Locate the cell with the specified text and output its (x, y) center coordinate. 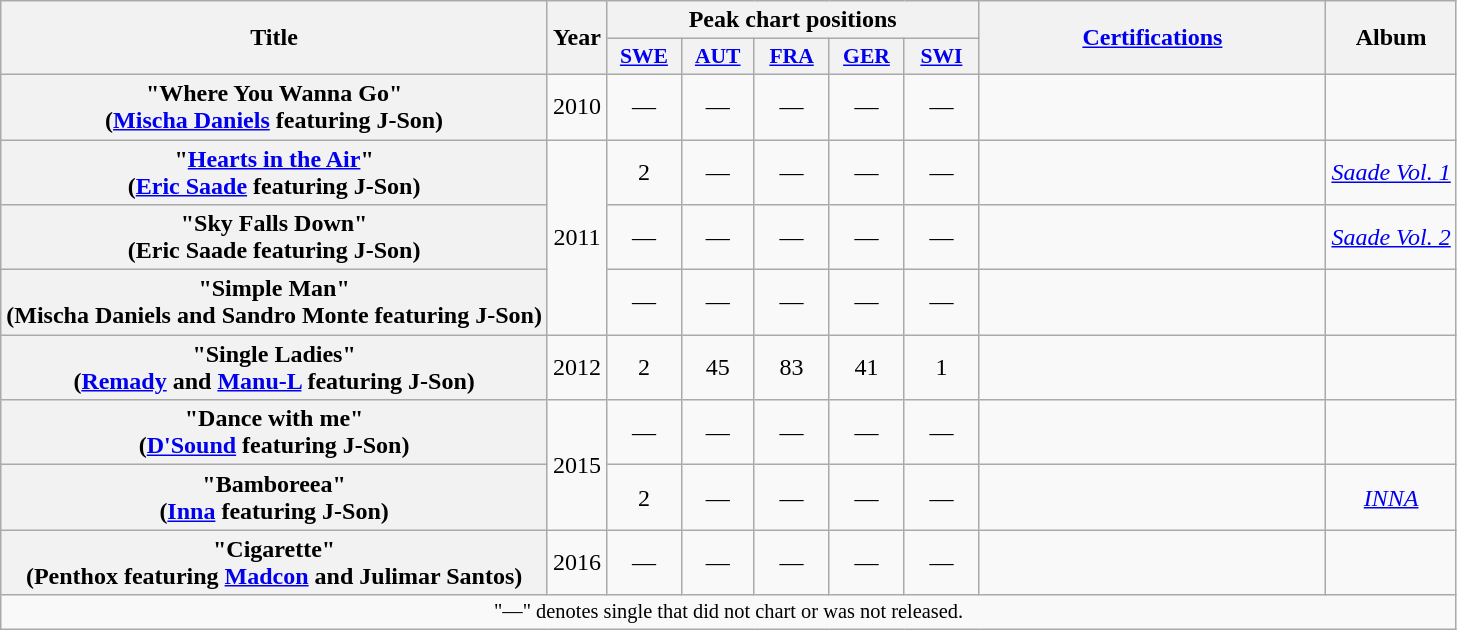
2010 (576, 106)
Saade Vol. 1 (1391, 172)
Title (274, 38)
"—" denotes single that did not chart or was not released. (729, 612)
2011 (576, 238)
"Hearts in the Air"(Eric Saade featuring J-Son) (274, 172)
"Simple Man"(Mischa Daniels and Sandro Monte featuring J-Son) (274, 302)
2012 (576, 368)
Album (1391, 38)
FRA (792, 57)
GER (866, 57)
Saade Vol. 2 (1391, 238)
"Where You Wanna Go"(Mischa Daniels featuring J-Son) (274, 106)
2015 (576, 465)
SWE (644, 57)
Year (576, 38)
"Cigarette"(Penthox featuring Madcon and Julimar Santos) (274, 562)
Certifications (1152, 38)
1 (942, 368)
41 (866, 368)
45 (718, 368)
2016 (576, 562)
AUT (718, 57)
"Dance with me"(D'Sound featuring J-Son) (274, 432)
"Bamboreea"(Inna featuring J-Son) (274, 498)
"Single Ladies"(Remady and Manu-L featuring J-Son) (274, 368)
"Sky Falls Down"(Eric Saade featuring J-Son) (274, 238)
SWI (942, 57)
INNA (1391, 498)
Peak chart positions (792, 20)
83 (792, 368)
